Find where the given text appears and provide that cell's center as [x, y] coordinate. 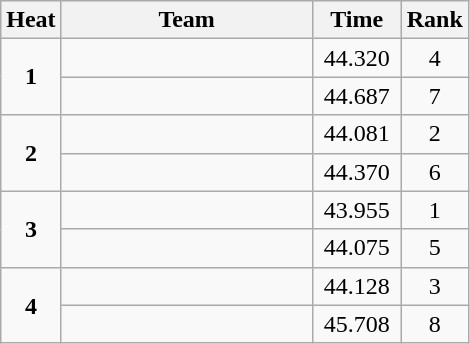
8 [434, 324]
Heat [31, 20]
7 [434, 96]
5 [434, 248]
45.708 [356, 324]
44.687 [356, 96]
44.370 [356, 172]
Rank [434, 20]
Time [356, 20]
43.955 [356, 210]
44.128 [356, 286]
Team [186, 20]
44.075 [356, 248]
6 [434, 172]
44.320 [356, 58]
44.081 [356, 134]
